From the cell containing the given text, extract its center point as (x, y) coordinate. 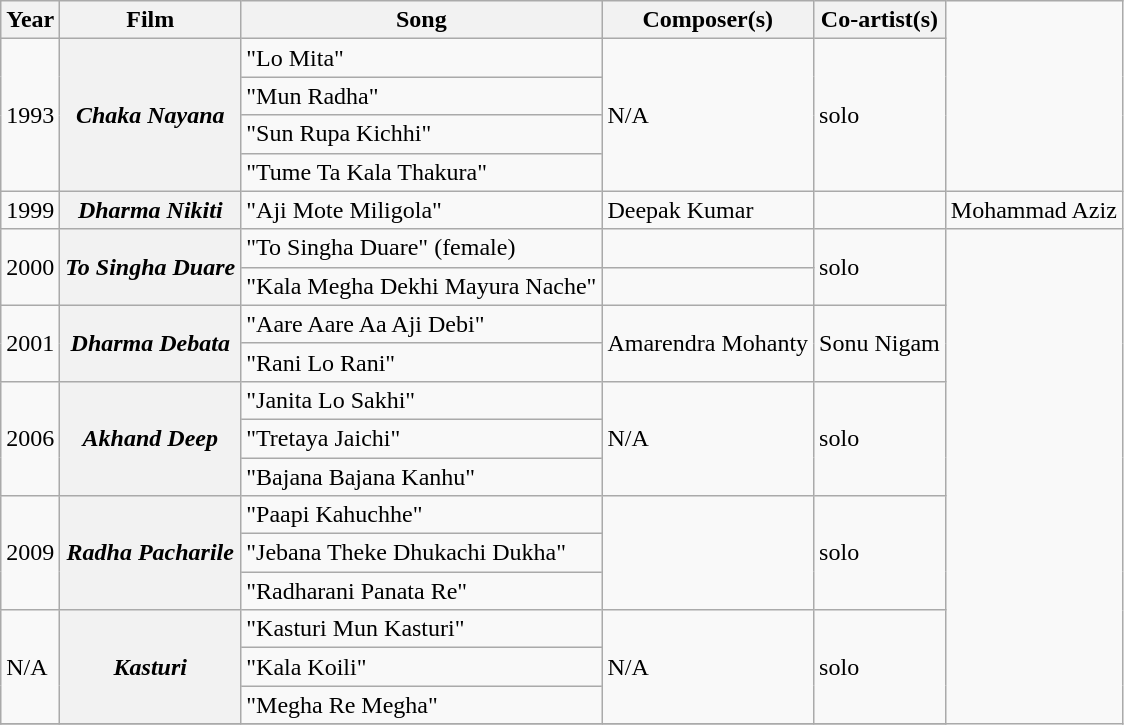
Kasturi (150, 667)
Akhand Deep (150, 438)
"Jebana Theke Dhukachi Dukha" (422, 553)
"Aji Mote Miligola" (422, 210)
Mohammad Aziz (1034, 210)
"Tretaya Jaichi" (422, 438)
"Paapi Kahuchhe" (422, 515)
1999 (30, 210)
Deepak Kumar (708, 210)
"Rani Lo Rani" (422, 362)
2000 (30, 267)
Amarendra Mohanty (708, 343)
Radha Pacharile (150, 553)
2006 (30, 438)
Year (30, 20)
2009 (30, 553)
"Lo Mita" (422, 58)
"Mun Radha" (422, 96)
"Megha Re Megha" (422, 705)
Film (150, 20)
"Janita Lo Sakhi" (422, 400)
Composer(s) (708, 20)
2001 (30, 343)
"Aare Aare Aa Aji Debi" (422, 324)
"Kala Megha Dekhi Mayura Nache" (422, 286)
"Tume Ta Kala Thakura" (422, 172)
Dharma Debata (150, 343)
"Radharani Panata Re" (422, 591)
"Bajana Bajana Kanhu" (422, 477)
Song (422, 20)
Dharma Nikiti (150, 210)
"To Singha Duare" (female) (422, 248)
Co-artist(s) (880, 20)
"Kala Koili" (422, 667)
Sonu Nigam (880, 343)
1993 (30, 115)
To Singha Duare (150, 267)
Chaka Nayana (150, 115)
"Kasturi Mun Kasturi" (422, 629)
"Sun Rupa Kichhi" (422, 134)
